Return (X, Y) of the center of cell containing provided text 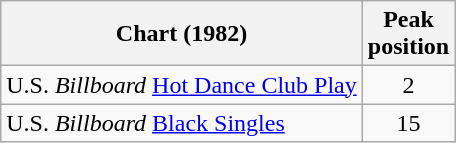
Chart (1982) (182, 34)
U.S. Billboard Hot Dance Club Play (182, 85)
2 (408, 85)
15 (408, 123)
U.S. Billboard Black Singles (182, 123)
Peakposition (408, 34)
